Locate the cell with the specified text and output its (X, Y) center coordinate. 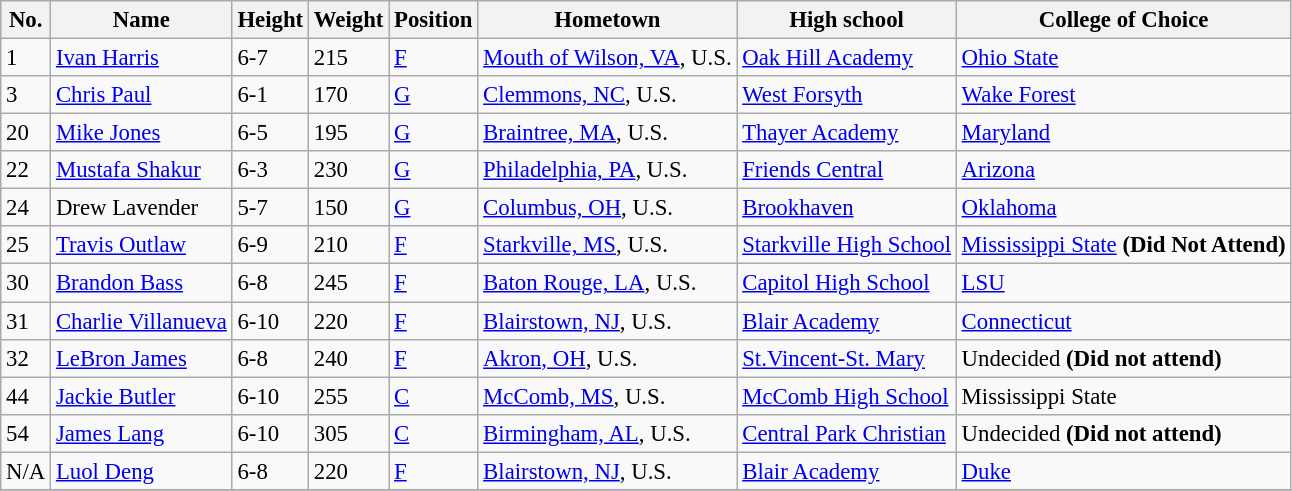
Name (142, 20)
Mississippi State (1124, 396)
Baton Rouge, LA, U.S. (608, 283)
30 (26, 283)
LeBron James (142, 358)
McComb, MS, U.S. (608, 396)
Mouth of Wilson, VA, U.S. (608, 58)
College of Choice (1124, 20)
215 (349, 58)
Braintree, MA, U.S. (608, 133)
44 (26, 396)
Travis Outlaw (142, 245)
West Forsyth (846, 95)
Maryland (1124, 133)
6-3 (270, 170)
Charlie Villanueva (142, 321)
22 (26, 170)
32 (26, 358)
6-5 (270, 133)
Drew Lavender (142, 208)
Height (270, 20)
Mississippi State (Did Not Attend) (1124, 245)
25 (26, 245)
Philadelphia, PA, U.S. (608, 170)
Brandon Bass (142, 283)
Akron, OH, U.S. (608, 358)
N/A (26, 471)
McComb High School (846, 396)
Wake Forest (1124, 95)
Ivan Harris (142, 58)
Jackie Butler (142, 396)
240 (349, 358)
1 (26, 58)
5-7 (270, 208)
24 (26, 208)
Mustafa Shakur (142, 170)
Hometown (608, 20)
Luol Deng (142, 471)
Duke (1124, 471)
Starkville, MS, U.S. (608, 245)
Weight (349, 20)
Columbus, OH, U.S. (608, 208)
Central Park Christian (846, 433)
Friends Central (846, 170)
James Lang (142, 433)
No. (26, 20)
Thayer Academy (846, 133)
20 (26, 133)
Clemmons, NC, U.S. (608, 95)
54 (26, 433)
Brookhaven (846, 208)
Arizona (1124, 170)
Chris Paul (142, 95)
230 (349, 170)
245 (349, 283)
Oklahoma (1124, 208)
3 (26, 95)
195 (349, 133)
210 (349, 245)
Capitol High School (846, 283)
Position (434, 20)
LSU (1124, 283)
170 (349, 95)
St.Vincent-St. Mary (846, 358)
Mike Jones (142, 133)
Birmingham, AL, U.S. (608, 433)
Ohio State (1124, 58)
Starkville High School (846, 245)
305 (349, 433)
Oak Hill Academy (846, 58)
31 (26, 321)
Connecticut (1124, 321)
6-9 (270, 245)
6-7 (270, 58)
High school (846, 20)
255 (349, 396)
150 (349, 208)
6-1 (270, 95)
